Extract the [x, y] coordinate from the center of the cell holding the provided text.  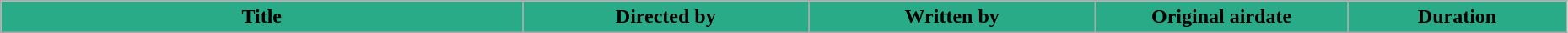
Directed by [666, 17]
Duration [1458, 17]
Title [261, 17]
Written by [951, 17]
Original airdate [1221, 17]
